Identify which cell holds the provided text, then report its [x, y] central coordinate. 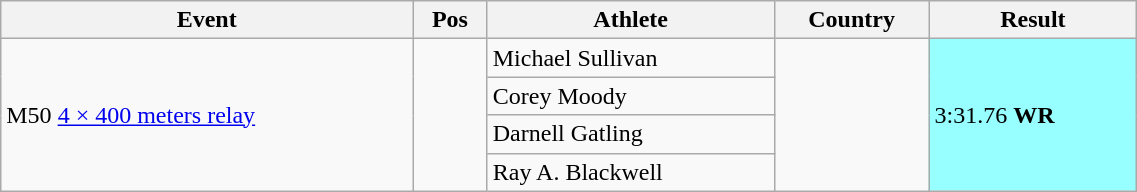
Pos [450, 20]
Event [207, 20]
Athlete [630, 20]
Ray A. Blackwell [630, 172]
M50 4 × 400 meters relay [207, 115]
Country [852, 20]
Michael Sullivan [630, 58]
Result [1033, 20]
Corey Moody [630, 96]
Darnell Gatling [630, 134]
3:31.76 WR [1033, 115]
